Return the [X, Y] coordinate for the center point of the cell that contains the specified text.  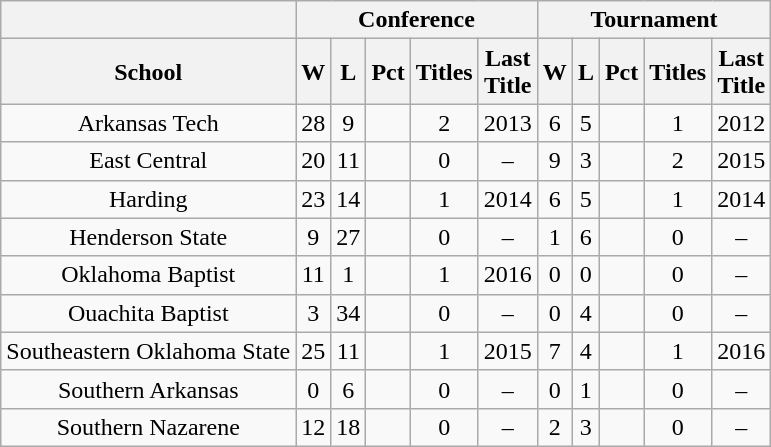
28 [314, 123]
7 [554, 351]
Southeastern Oklahoma State [148, 351]
20 [314, 161]
East Central [148, 161]
School [148, 72]
Harding [148, 199]
Arkansas Tech [148, 123]
Southern Arkansas [148, 389]
2013 [508, 123]
12 [314, 427]
18 [348, 427]
Oklahoma Baptist [148, 275]
Tournament [654, 20]
Ouachita Baptist [148, 313]
Southern Nazarene [148, 427]
Conference [417, 20]
2012 [742, 123]
25 [314, 351]
34 [348, 313]
Henderson State [148, 237]
14 [348, 199]
27 [348, 237]
23 [314, 199]
